Output the (X, Y) coordinate of the center of the cell containing the given text.  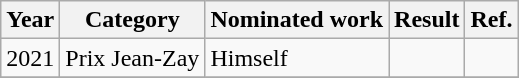
Year (30, 20)
Ref. (492, 20)
Category (132, 20)
Himself (297, 58)
Nominated work (297, 20)
2021 (30, 58)
Result (427, 20)
Prix Jean-Zay (132, 58)
